Capture the cell that displays the provided text and extract its (X, Y) central coordinate. 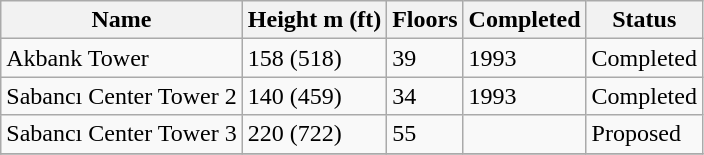
Height m (ft) (314, 20)
Sabancı Center Tower 2 (122, 96)
220 (722) (314, 134)
55 (425, 134)
Sabancı Center Tower 3 (122, 134)
Status (644, 20)
Proposed (644, 134)
39 (425, 58)
140 (459) (314, 96)
Name (122, 20)
158 (518) (314, 58)
Akbank Tower (122, 58)
34 (425, 96)
Floors (425, 20)
